Identify which cell holds the provided text, then report its (x, y) central coordinate. 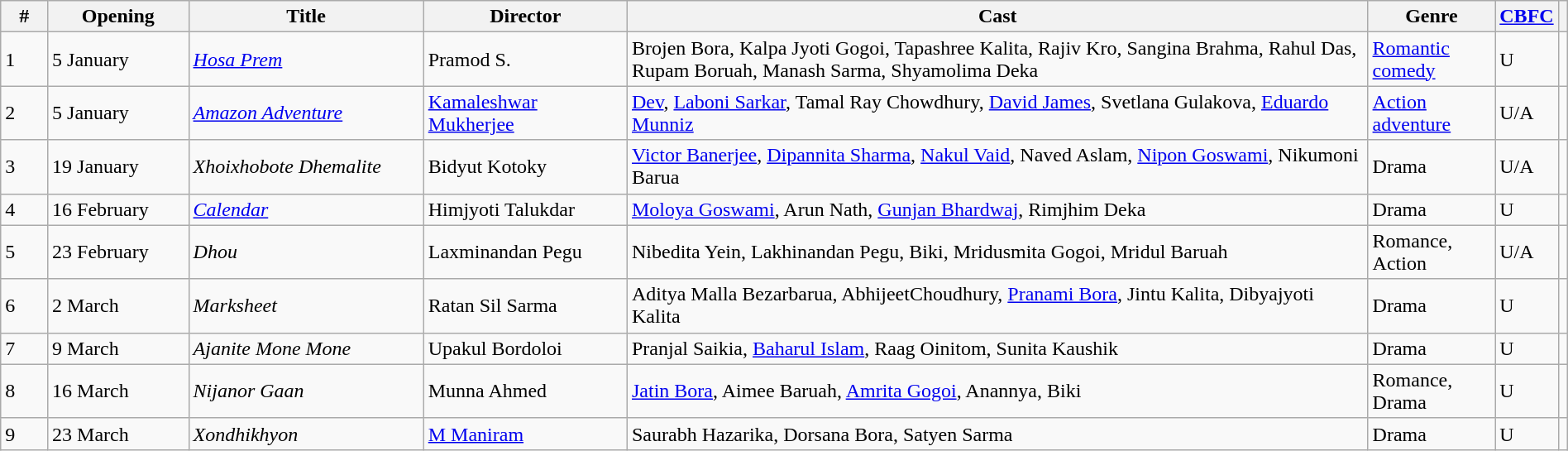
Title (306, 17)
23 March (118, 434)
Kamaleshwar Mukherjee (525, 113)
Action adventure (1432, 113)
Dhou (306, 252)
Genre (1432, 17)
Opening (118, 17)
Director (525, 17)
Xhoixhobote Dhemalite (306, 167)
Munna Ahmed (525, 391)
Jatin Bora, Aimee Baruah, Amrita Gogoi, Anannya, Biki (997, 391)
Amazon Adventure (306, 113)
Moloya Goswami, Arun Nath, Gunjan Bhardwaj, Rimjhim Deka (997, 209)
8 (25, 391)
Laxminandan Pegu (525, 252)
2 (25, 113)
9 March (118, 348)
19 January (118, 167)
Xondhikhyon (306, 434)
Cast (997, 17)
Ajanite Mone Mone (306, 348)
16 March (118, 391)
Romance, Action (1432, 252)
Calendar (306, 209)
Pramod S. (525, 60)
Bidyut Kotoky (525, 167)
Hosa Prem (306, 60)
Romance, Drama (1432, 391)
2 March (118, 306)
M Maniram (525, 434)
1 (25, 60)
Nibedita Yein, Lakhinandan Pegu, Biki, Mridusmita Gogoi, Mridul Baruah (997, 252)
# (25, 17)
23 February (118, 252)
Saurabh Hazarika, Dorsana Bora, Satyen Sarma (997, 434)
7 (25, 348)
Upakul Bordoloi (525, 348)
16 February (118, 209)
Dev, Laboni Sarkar, Tamal Ray Chowdhury, David James, Svetlana Gulakova, Eduardo Munniz (997, 113)
CBFC (1527, 17)
Nijanor Gaan (306, 391)
Victor Banerjee, Dipannita Sharma, Nakul Vaid, Naved Aslam, Nipon Goswami, Nikumoni Barua (997, 167)
Aditya Malla Bezarbarua, AbhijeetChoudhury, Pranami Bora, Jintu Kalita, Dibyajyoti Kalita (997, 306)
9 (25, 434)
Pranjal Saikia, Baharul Islam, Raag Oinitom, Sunita Kaushik (997, 348)
4 (25, 209)
Ratan Sil Sarma (525, 306)
6 (25, 306)
Marksheet (306, 306)
5 (25, 252)
Romantic comedy (1432, 60)
Brojen Bora, Kalpa Jyoti Gogoi, Tapashree Kalita, Rajiv Kro, Sangina Brahma, Rahul Das, Rupam Boruah, Manash Sarma, Shyamolima Deka (997, 60)
Himjyoti Talukdar (525, 209)
3 (25, 167)
